Determine the [x, y] coordinate at the center of the cell enclosing the given text.  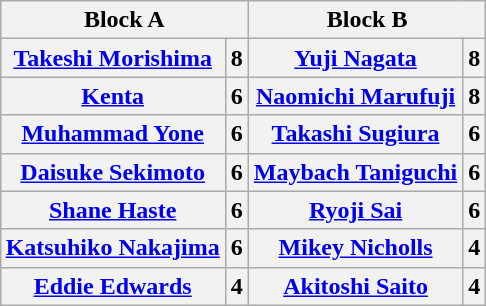
Eddie Edwards [112, 286]
Akitoshi Saito [355, 286]
Shane Haste [112, 210]
Katsuhiko Nakajima [112, 248]
Kenta [112, 96]
Muhammad Yone [112, 134]
Block B [367, 20]
Block A [124, 20]
Daisuke Sekimoto [112, 172]
Yuji Nagata [355, 58]
Maybach Taniguchi [355, 172]
Takeshi Morishima [112, 58]
Takashi Sugiura [355, 134]
Naomichi Marufuji [355, 96]
Ryoji Sai [355, 210]
Mikey Nicholls [355, 248]
